From the cell containing the given text, extract its center point as (x, y) coordinate. 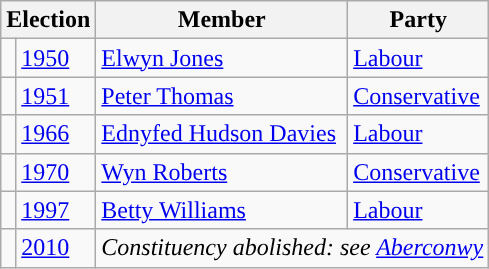
1966 (56, 134)
Constituency abolished: see Aberconwy (292, 248)
Party (418, 20)
1950 (56, 58)
Ednyfed Hudson Davies (222, 134)
1951 (56, 96)
Wyn Roberts (222, 172)
Elwyn Jones (222, 58)
1970 (56, 172)
Betty Williams (222, 210)
Election (48, 20)
2010 (56, 248)
Peter Thomas (222, 96)
1997 (56, 210)
Member (222, 20)
